Identify which cell holds the provided text, then report its (x, y) central coordinate. 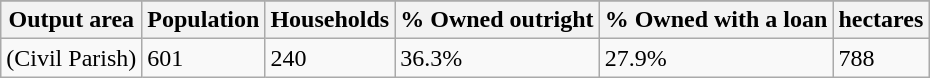
Population (204, 20)
Output area (72, 20)
hectares (881, 20)
% Owned with a loan (716, 20)
240 (330, 58)
27.9% (716, 58)
36.3% (497, 58)
Households (330, 20)
(Civil Parish) (72, 58)
788 (881, 58)
% Owned outright (497, 20)
601 (204, 58)
